Determine the (x, y) coordinate at the center of the cell enclosing the given text.  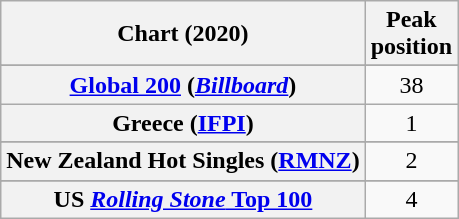
Peakposition (411, 34)
Greece (IFPI) (183, 123)
Chart (2020) (183, 34)
Global 200 (Billboard) (183, 85)
New Zealand Hot Singles (RMNZ) (183, 161)
2 (411, 161)
38 (411, 85)
1 (411, 123)
4 (411, 199)
US Rolling Stone Top 100 (183, 199)
